Extract the [X, Y] coordinate from the center of the cell holding the provided text.  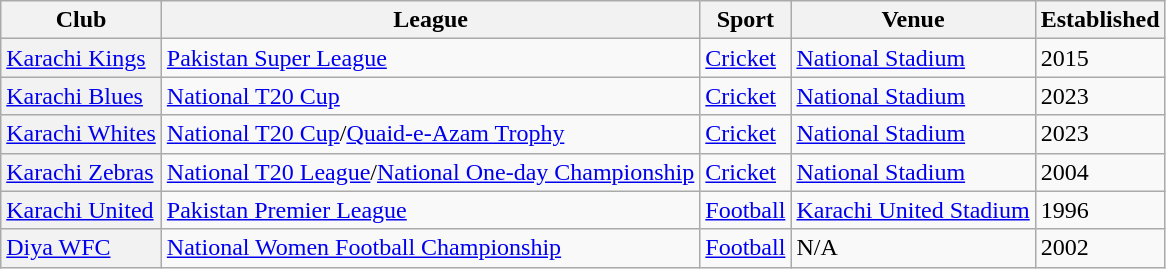
2015 [1100, 58]
Established [1100, 20]
Venue [913, 20]
1996 [1100, 210]
Club [82, 20]
2004 [1100, 172]
Karachi Blues [82, 96]
National Women Football Championship [430, 248]
Pakistan Super League [430, 58]
Karachi Zebras [82, 172]
League [430, 20]
Karachi Kings [82, 58]
National T20 Cup/Quaid-e-Azam Trophy [430, 134]
National T20 Cup [430, 96]
National T20 League/National One-day Championship [430, 172]
Karachi Whites [82, 134]
2002 [1100, 248]
N/A [913, 248]
Sport [746, 20]
Karachi United [82, 210]
Karachi United Stadium [913, 210]
Pakistan Premier League [430, 210]
Diya WFC [82, 248]
